Return [x, y] of the center of cell containing provided text 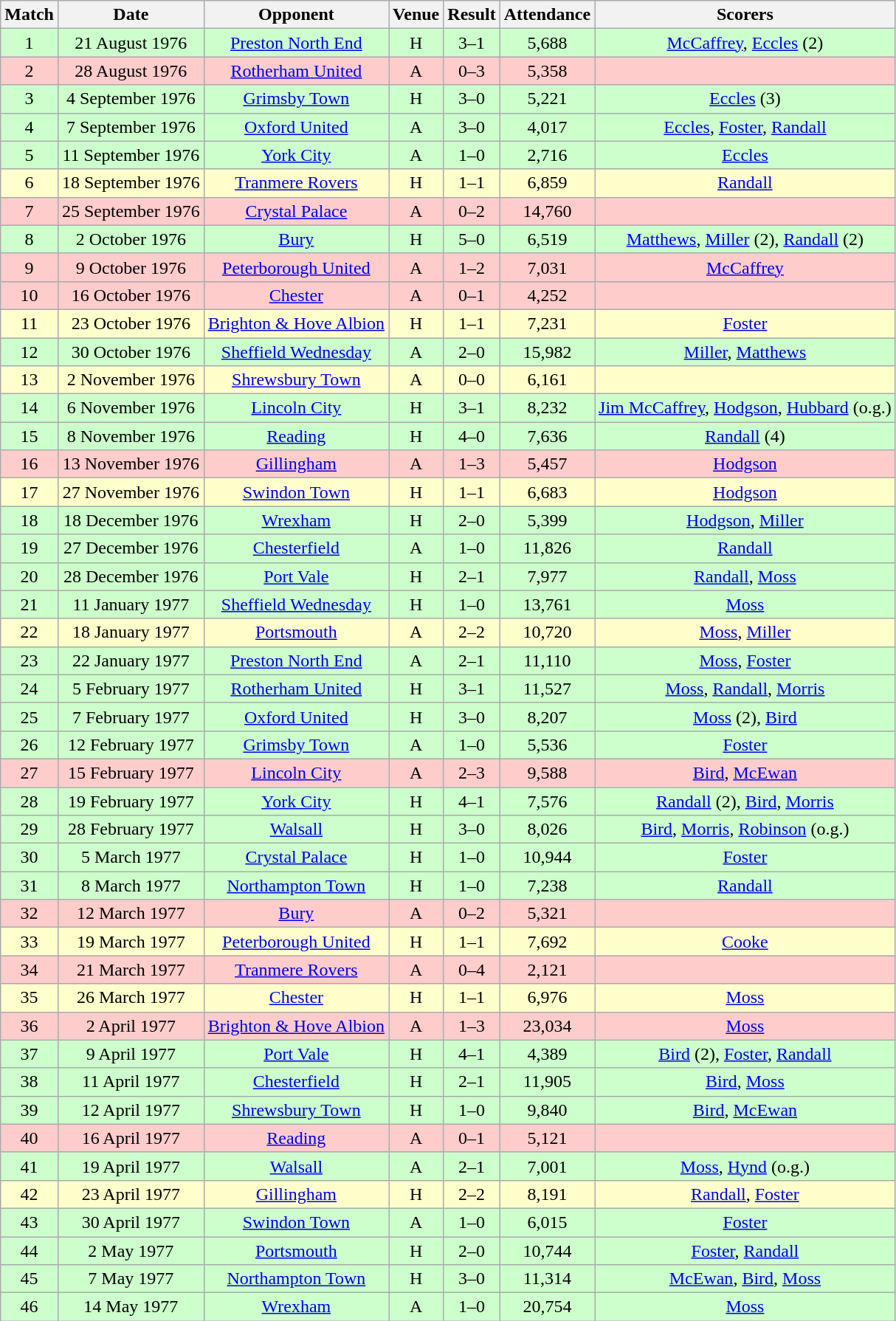
2 April 1977 [131, 1026]
McCaffrey, Eccles (2) [745, 43]
0–4 [472, 970]
6 November 1976 [131, 408]
5 February 1977 [131, 689]
32 [30, 914]
21 March 1977 [131, 970]
35 [30, 998]
30 [30, 858]
27 December 1976 [131, 548]
Randall, Moss [745, 576]
21 August 1976 [131, 43]
12 April 1977 [131, 1110]
5 [30, 155]
Foster, Randall [745, 1251]
33 [30, 942]
7,238 [547, 886]
8,232 [547, 408]
8 November 1976 [131, 436]
8,207 [547, 717]
3 [30, 99]
44 [30, 1251]
16 April 1977 [131, 1138]
5,688 [547, 43]
10 [30, 295]
6,976 [547, 998]
Jim McCaffrey, Hodgson, Hubbard (o.g.) [745, 408]
Moss, Randall, Morris [745, 689]
20,754 [547, 1307]
27 [30, 773]
Date [131, 15]
6,161 [547, 380]
11,905 [547, 1082]
40 [30, 1138]
Moss, Foster [745, 660]
15 [30, 436]
Result [472, 15]
26 March 1977 [131, 998]
16 [30, 464]
11 September 1976 [131, 155]
Match [30, 15]
Bird, Morris, Robinson (o.g.) [745, 829]
7,031 [547, 267]
14,760 [547, 211]
0–3 [472, 71]
14 [30, 408]
5,121 [547, 1138]
5,399 [547, 520]
McEwan, Bird, Moss [745, 1279]
Eccles [745, 155]
36 [30, 1026]
2 November 1976 [131, 380]
8,191 [547, 1194]
9 October 1976 [131, 267]
7 February 1977 [131, 717]
0–0 [472, 380]
6,683 [547, 492]
Bird, Moss [745, 1082]
25 September 1976 [131, 211]
14 May 1977 [131, 1307]
9,840 [547, 1110]
45 [30, 1279]
43 [30, 1222]
41 [30, 1166]
22 [30, 632]
17 [30, 492]
McCaffrey [745, 267]
Matthews, Miller (2), Randall (2) [745, 239]
6,859 [547, 183]
9 [30, 267]
12 February 1977 [131, 745]
2,716 [547, 155]
Venue [416, 15]
18 January 1977 [131, 632]
37 [30, 1054]
12 March 1977 [131, 914]
Eccles (3) [745, 99]
Eccles, Foster, Randall [745, 127]
2 May 1977 [131, 1251]
28 February 1977 [131, 829]
4 September 1976 [131, 99]
9 April 1977 [131, 1054]
19 [30, 548]
7,231 [547, 323]
11 [30, 323]
28 December 1976 [131, 576]
30 April 1977 [131, 1222]
2 October 1976 [131, 239]
24 [30, 689]
18 [30, 520]
12 [30, 352]
34 [30, 970]
20 [30, 576]
Randall, Foster [745, 1194]
2,121 [547, 970]
7,576 [547, 801]
23 October 1976 [131, 323]
6,519 [547, 239]
13 [30, 380]
5–0 [472, 239]
10,720 [547, 632]
46 [30, 1307]
23,034 [547, 1026]
4–0 [472, 436]
26 [30, 745]
18 December 1976 [131, 520]
29 [30, 829]
16 October 1976 [131, 295]
1 [30, 43]
Bird (2), Foster, Randall [745, 1054]
38 [30, 1082]
30 October 1976 [131, 352]
11 April 1977 [131, 1082]
9,588 [547, 773]
28 August 1976 [131, 71]
42 [30, 1194]
2 [30, 71]
5,221 [547, 99]
7 September 1976 [131, 127]
23 [30, 660]
7,692 [547, 942]
7,001 [547, 1166]
11,527 [547, 689]
5 March 1977 [131, 858]
Moss, Miller [745, 632]
7 May 1977 [131, 1279]
31 [30, 886]
1–2 [472, 267]
25 [30, 717]
Opponent [296, 15]
Cooke [745, 942]
6 [30, 183]
15,982 [547, 352]
Randall (4) [745, 436]
21 [30, 604]
18 September 1976 [131, 183]
5,536 [547, 745]
28 [30, 801]
13,761 [547, 604]
11,110 [547, 660]
8 [30, 239]
19 February 1977 [131, 801]
4 [30, 127]
13 November 1976 [131, 464]
Attendance [547, 15]
4,017 [547, 127]
6,015 [547, 1222]
5,457 [547, 464]
19 March 1977 [131, 942]
11,314 [547, 1279]
11,826 [547, 548]
7,977 [547, 576]
22 January 1977 [131, 660]
10,944 [547, 858]
4,252 [547, 295]
11 January 1977 [131, 604]
19 April 1977 [131, 1166]
Moss (2), Bird [745, 717]
8 March 1977 [131, 886]
5,321 [547, 914]
Moss, Hynd (o.g.) [745, 1166]
10,744 [547, 1251]
27 November 1976 [131, 492]
23 April 1977 [131, 1194]
Scorers [745, 15]
7,636 [547, 436]
4,389 [547, 1054]
Hodgson, Miller [745, 520]
15 February 1977 [131, 773]
39 [30, 1110]
8,026 [547, 829]
7 [30, 211]
2–3 [472, 773]
5,358 [547, 71]
Randall (2), Bird, Morris [745, 801]
Miller, Matthews [745, 352]
